Provide the (X, Y) coordinate of the cell's center where the given text is located.  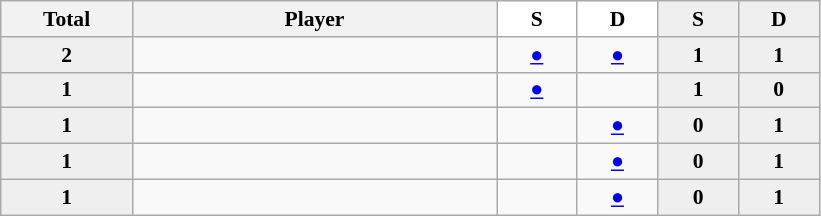
Total (67, 19)
2 (67, 55)
Player (314, 19)
